Locate the cell with the specified text and output its [x, y] center coordinate. 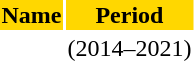
Period [130, 15]
Name [32, 15]
